From the cell containing the given text, extract its center point as [x, y] coordinate. 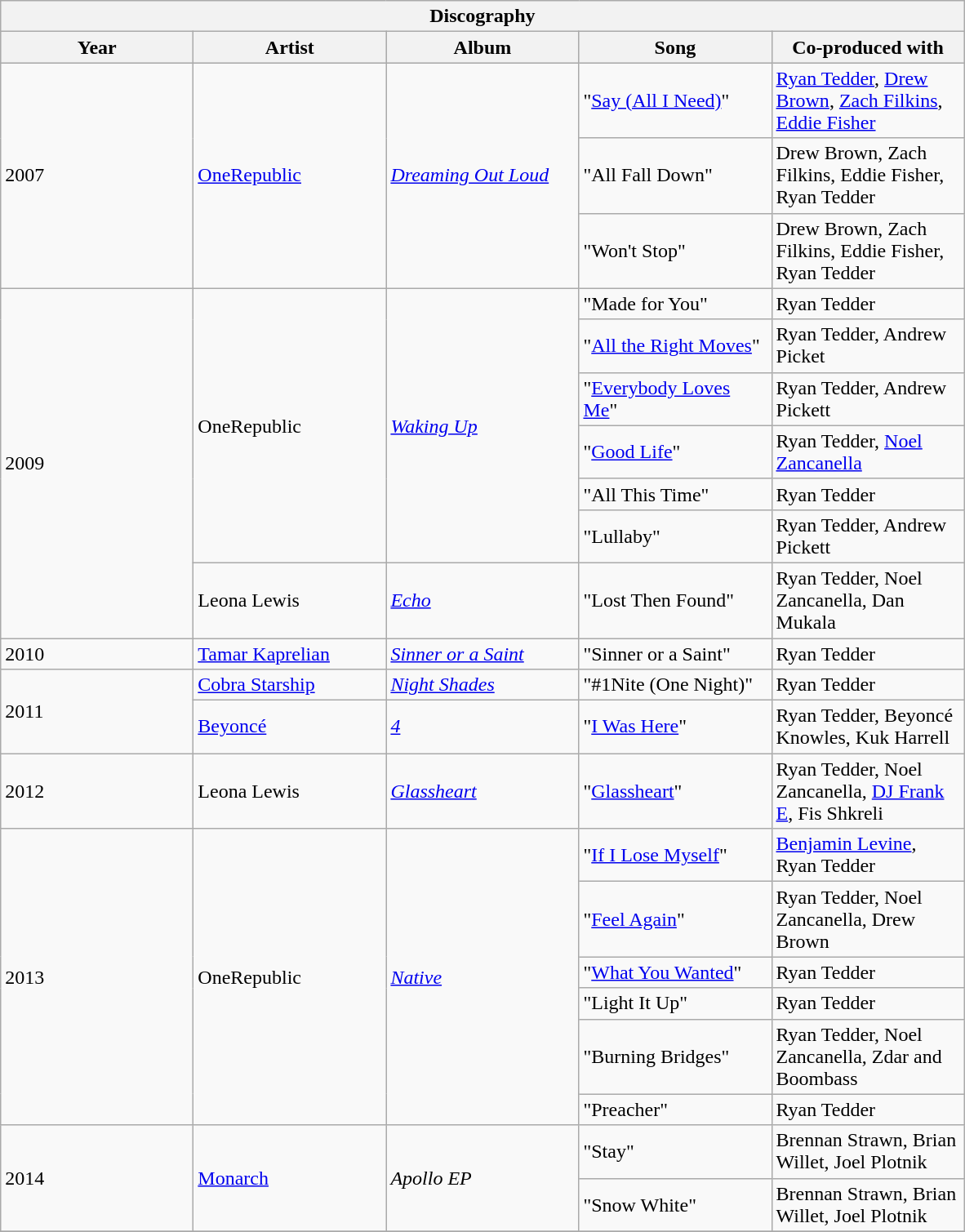
Ryan Tedder, Beyoncé Knowles, Kuk Harrell [868, 727]
Cobra Starship [290, 685]
"Good Life" [675, 452]
"Made for You" [675, 304]
"Lost Then Found" [675, 600]
"All This Time" [675, 494]
Ryan Tedder, Noel Zancanella, Drew Brown [868, 919]
2007 [97, 176]
Beyoncé [290, 727]
2013 [97, 976]
4 [482, 727]
Sinner or a Saint [482, 654]
Benjamin Levine, Ryan Tedder [868, 856]
"Burning Bridges" [675, 1056]
Apollo EP [482, 1178]
Echo [482, 600]
Song [675, 47]
2009 [97, 463]
"Lullaby" [675, 536]
Ryan Tedder, Drew Brown, Zach Filkins, Eddie Fisher [868, 100]
Ryan Tedder, Noel Zancanella, Dan Mukala [868, 600]
Co-produced with [868, 47]
Discography [482, 16]
Dreaming Out Loud [482, 176]
Ryan Tedder, Noel Zancanella, DJ Frank E, Fis Shkreli [868, 791]
Native [482, 976]
2012 [97, 791]
Ryan Tedder, Andrew Picket [868, 346]
Tamar Kaprelian [290, 654]
"Stay" [675, 1151]
"Light It Up" [675, 1003]
Ryan Tedder, Noel Zancanella, Zdar and Boombass [868, 1056]
Year [97, 47]
Night Shades [482, 685]
"Preacher" [675, 1110]
2011 [97, 712]
Ryan Tedder, Noel Zancanella [868, 452]
Monarch [290, 1178]
"Feel Again" [675, 919]
"If I Lose Myself" [675, 856]
Glassheart [482, 791]
"Glassheart" [675, 791]
Album [482, 47]
2010 [97, 654]
"Say (All I Need)" [675, 100]
"All Fall Down" [675, 176]
"Everybody Loves Me" [675, 398]
"I Was Here" [675, 727]
"Sinner or a Saint" [675, 654]
"All the Right Moves" [675, 346]
"Won't Stop" [675, 251]
2014 [97, 1178]
"Snow White" [675, 1205]
Artist [290, 47]
Waking Up [482, 425]
"What You Wanted" [675, 972]
"#1Nite (One Night)" [675, 685]
